Search for the cell housing the specified text and yield its [X, Y] center coordinate. 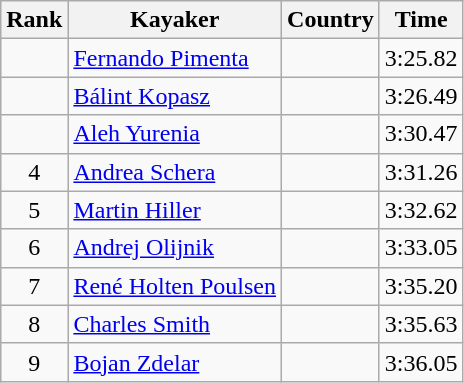
8 [34, 324]
3:36.05 [421, 362]
4 [34, 172]
5 [34, 210]
Kayaker [175, 20]
3:30.47 [421, 134]
Martin Hiller [175, 210]
Andrea Schera [175, 172]
3:35.20 [421, 286]
Charles Smith [175, 324]
Bálint Kopasz [175, 96]
3:32.62 [421, 210]
Fernando Pimenta [175, 58]
3:26.49 [421, 96]
6 [34, 248]
3:31.26 [421, 172]
Bojan Zdelar [175, 362]
Aleh Yurenia [175, 134]
3:33.05 [421, 248]
9 [34, 362]
3:25.82 [421, 58]
René Holten Poulsen [175, 286]
Country [331, 20]
3:35.63 [421, 324]
Time [421, 20]
Andrej Olijnik [175, 248]
7 [34, 286]
Rank [34, 20]
